Output the [x, y] coordinate of the center of the cell containing the given text.  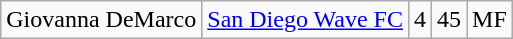
Giovanna DeMarco [102, 20]
45 [448, 20]
San Diego Wave FC [306, 20]
MF [490, 20]
4 [420, 20]
